Identify which cell holds the provided text, then report its (X, Y) central coordinate. 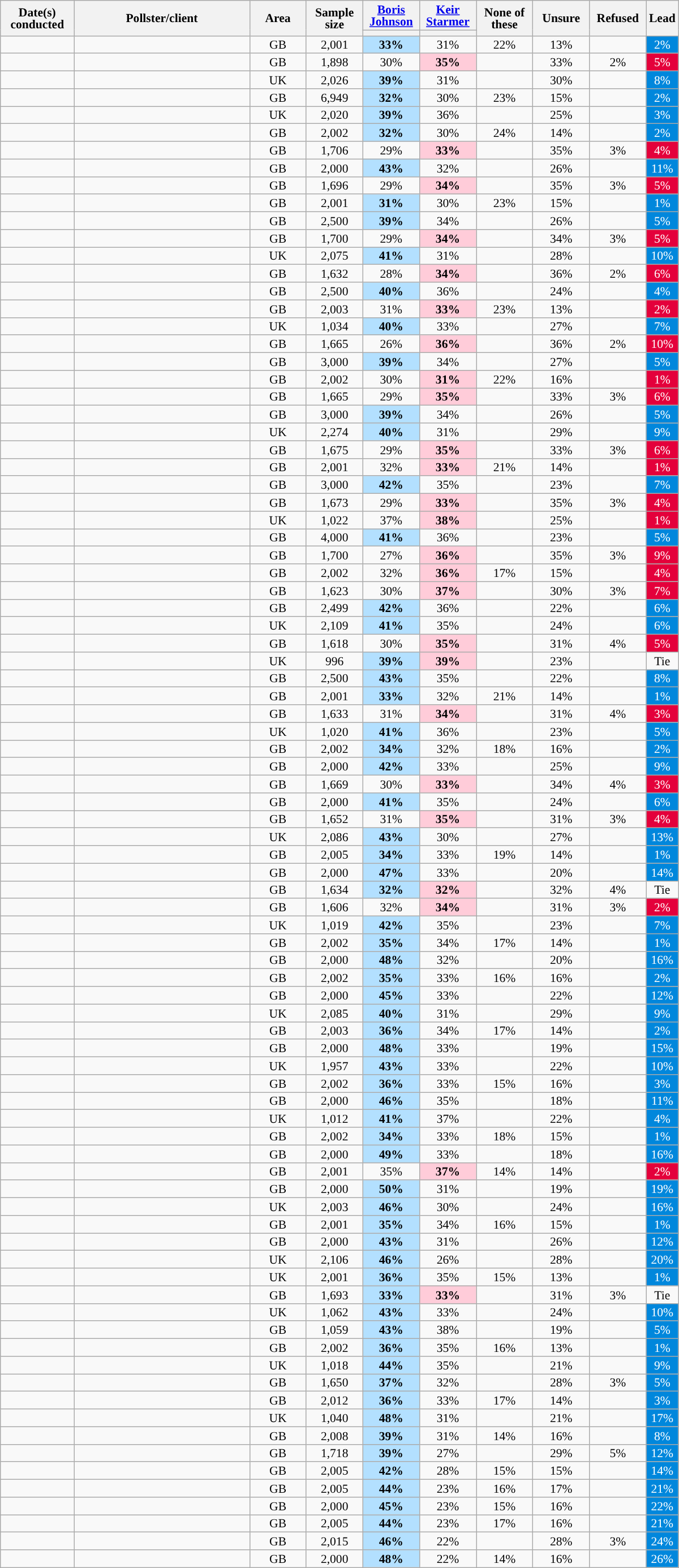
1,632 (334, 274)
1,018 (334, 1365)
1,650 (334, 1382)
Unsure (561, 18)
1,020 (334, 731)
Pollster/client (162, 18)
2,012 (334, 1401)
2,085 (334, 1013)
Date(s)conducted (37, 18)
1,898 (334, 62)
2,106 (334, 1259)
1,957 (334, 1066)
2,499 (334, 608)
Refused (618, 18)
Area (278, 18)
50% (391, 1189)
1,012 (334, 1119)
Keir Starmer (448, 15)
1,634 (334, 889)
1,034 (334, 326)
2,026 (334, 80)
996 (334, 661)
2,020 (334, 115)
1,673 (334, 502)
2,015 (334, 1541)
47% (391, 872)
Boris Johnson (391, 15)
1,022 (334, 520)
1,019 (334, 925)
2,075 (334, 256)
4,000 (334, 537)
6,949 (334, 97)
1,059 (334, 1330)
Lead (662, 18)
1,718 (334, 1453)
2,274 (334, 432)
Sample size (334, 18)
1,693 (334, 1294)
1,706 (334, 150)
2,086 (334, 837)
1,062 (334, 1312)
1,040 (334, 1418)
1,675 (334, 449)
1,652 (334, 819)
49% (391, 1154)
2,109 (334, 626)
1,606 (334, 907)
None of these (505, 18)
2,008 (334, 1436)
1,669 (334, 784)
1,623 (334, 591)
1,633 (334, 714)
1,696 (334, 186)
1,618 (334, 644)
